Search for the cell housing the specified text and yield its (x, y) center coordinate. 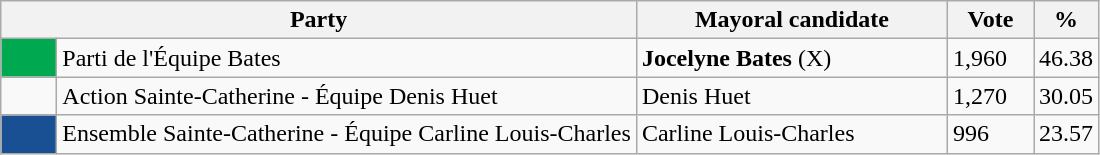
Party (319, 20)
Action Sainte-Catherine - Équipe Denis Huet (347, 96)
46.38 (1066, 58)
Carline Louis-Charles (792, 134)
Parti de l'Équipe Bates (347, 58)
1,960 (990, 58)
% (1066, 20)
1,270 (990, 96)
Denis Huet (792, 96)
Ensemble Sainte-Catherine - Équipe Carline Louis-Charles (347, 134)
Jocelyne Bates (X) (792, 58)
Vote (990, 20)
996 (990, 134)
30.05 (1066, 96)
23.57 (1066, 134)
Mayoral candidate (792, 20)
